Return (x, y) of the center of cell containing provided text 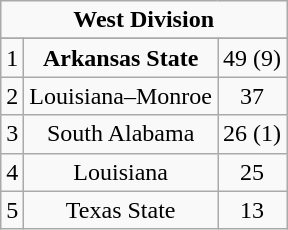
13 (252, 210)
5 (12, 210)
Louisiana (121, 172)
Louisiana–Monroe (121, 96)
49 (9) (252, 58)
Arkansas State (121, 58)
26 (1) (252, 134)
West Division (144, 20)
25 (252, 172)
2 (12, 96)
Texas State (121, 210)
4 (12, 172)
South Alabama (121, 134)
37 (252, 96)
1 (12, 58)
3 (12, 134)
